Search for the cell housing the specified text and yield its (x, y) center coordinate. 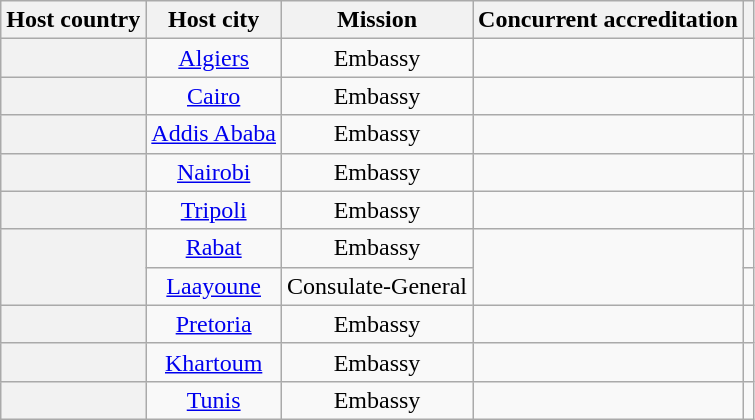
Cairo (214, 96)
Host city (214, 20)
Pretoria (214, 324)
Rabat (214, 248)
Laayoune (214, 286)
Nairobi (214, 172)
Khartoum (214, 362)
Tunis (214, 400)
Algiers (214, 58)
Addis Ababa (214, 134)
Tripoli (214, 210)
Mission (378, 20)
Consulate-General (378, 286)
Host country (74, 20)
Concurrent accreditation (608, 20)
